For the text-containing cell, return its midpoint in (X, Y) coordinate format. 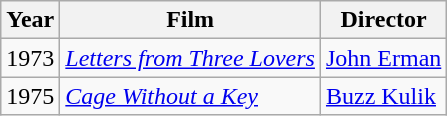
Cage Without a Key (190, 96)
1973 (30, 58)
Director (383, 20)
John Erman (383, 58)
1975 (30, 96)
Letters from Three Lovers (190, 58)
Buzz Kulik (383, 96)
Year (30, 20)
Film (190, 20)
